Extract the (x, y) coordinate from the center of the cell holding the provided text.  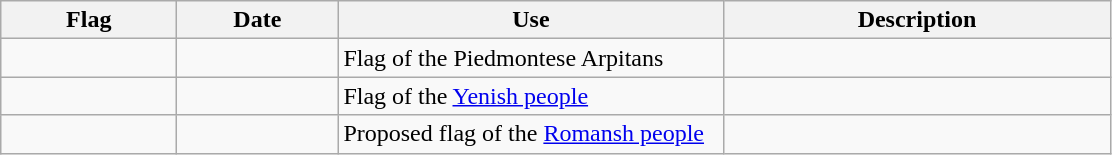
Flag of the Piedmontese Arpitans (531, 58)
Use (531, 20)
Flag of the Yenish people (531, 96)
Proposed flag of the Romansh people (531, 134)
Flag (89, 20)
Description (917, 20)
Date (258, 20)
